Output the (X, Y) coordinate of the center of the cell containing the given text.  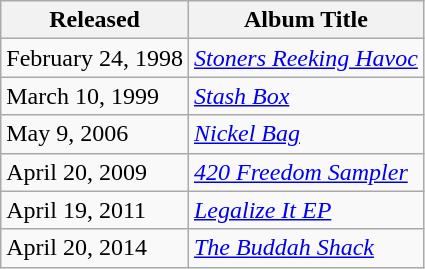
Nickel Bag (306, 134)
April 20, 2009 (95, 172)
Stash Box (306, 96)
Released (95, 20)
February 24, 1998 (95, 58)
April 20, 2014 (95, 248)
Stoners Reeking Havoc (306, 58)
March 10, 1999 (95, 96)
420 Freedom Sampler (306, 172)
May 9, 2006 (95, 134)
April 19, 2011 (95, 210)
Legalize It EP (306, 210)
The Buddah Shack (306, 248)
Album Title (306, 20)
